Extract the (X, Y) coordinate from the center of the cell holding the provided text.  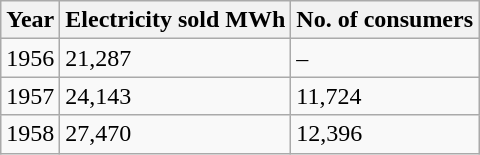
27,470 (176, 134)
1958 (30, 134)
24,143 (176, 96)
11,724 (385, 96)
No. of consumers (385, 20)
12,396 (385, 134)
– (385, 58)
Electricity sold MWh (176, 20)
Year (30, 20)
1956 (30, 58)
1957 (30, 96)
21,287 (176, 58)
